From the cell containing the given text, extract its center point as [x, y] coordinate. 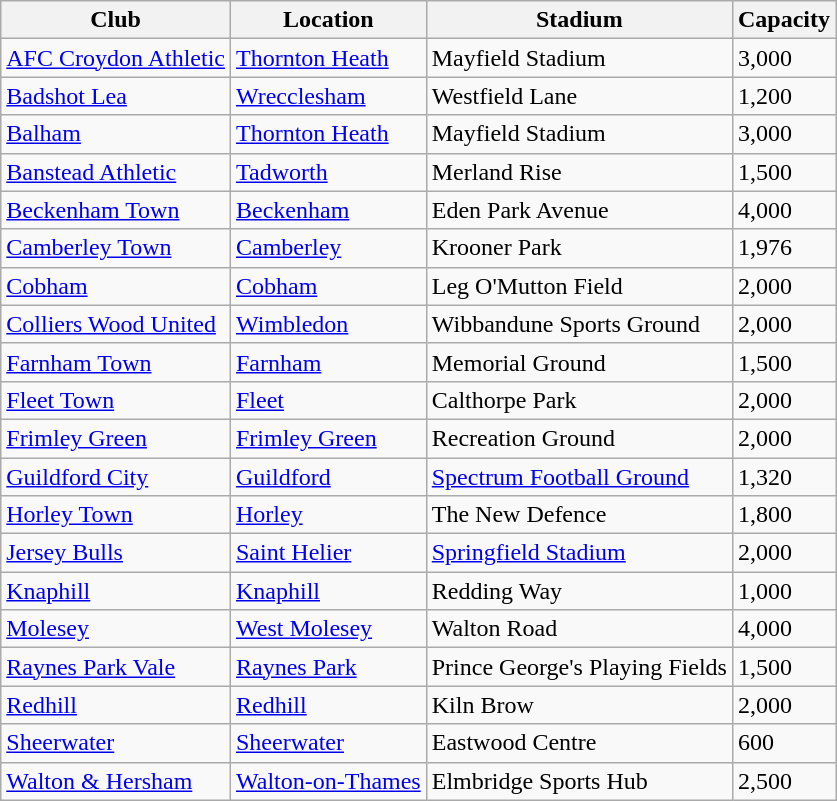
Merland Rise [579, 172]
Camberley Town [116, 248]
Guildford City [116, 477]
2,500 [784, 781]
Spectrum Football Ground [579, 477]
Krooner Park [579, 248]
Kiln Brow [579, 705]
Prince George's Playing Fields [579, 667]
Wrecclesham [328, 96]
Eden Park Avenue [579, 210]
600 [784, 743]
Horley Town [116, 515]
Memorial Ground [579, 362]
Guildford [328, 477]
Walton Road [579, 629]
1,200 [784, 96]
Balham [116, 134]
Wimbledon [328, 324]
1,800 [784, 515]
Fleet [328, 400]
1,320 [784, 477]
The New Defence [579, 515]
Tadworth [328, 172]
Molesey [116, 629]
Leg O'Mutton Field [579, 286]
Saint Helier [328, 553]
Stadium [579, 20]
Badshot Lea [116, 96]
Beckenham Town [116, 210]
Wibbandune Sports Ground [579, 324]
Walton & Hersham [116, 781]
Westfield Lane [579, 96]
Farnham Town [116, 362]
Calthorpe Park [579, 400]
1,000 [784, 591]
Beckenham [328, 210]
Farnham [328, 362]
AFC Croydon Athletic [116, 58]
Colliers Wood United [116, 324]
Raynes Park Vale [116, 667]
Fleet Town [116, 400]
Capacity [784, 20]
Club [116, 20]
Camberley [328, 248]
Location [328, 20]
Raynes Park [328, 667]
Springfield Stadium [579, 553]
Jersey Bulls [116, 553]
Elmbridge Sports Hub [579, 781]
Eastwood Centre [579, 743]
West Molesey [328, 629]
Walton-on-Thames [328, 781]
Horley [328, 515]
Recreation Ground [579, 438]
1,976 [784, 248]
Banstead Athletic [116, 172]
Redding Way [579, 591]
